Return [X, Y] of the center of cell containing provided text 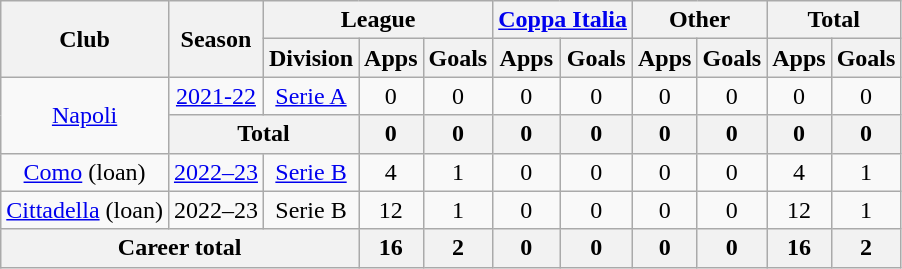
League [378, 20]
Coppa Italia [563, 20]
Season [216, 39]
Career total [180, 248]
Division [310, 58]
Como (loan) [85, 172]
2021-22 [216, 96]
Club [85, 39]
Serie A [310, 96]
Napoli [85, 115]
Cittadella (loan) [85, 210]
Other [700, 20]
